Output the [X, Y] coordinate of the center of the cell containing the given text.  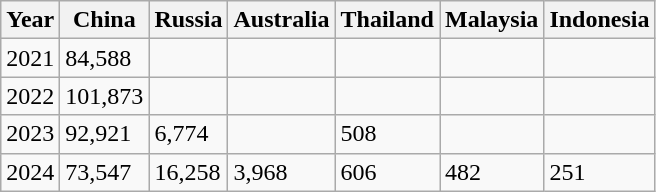
2021 [30, 58]
3,968 [282, 172]
Indonesia [600, 20]
606 [387, 172]
Year [30, 20]
2023 [30, 134]
482 [492, 172]
92,921 [104, 134]
2022 [30, 96]
73,547 [104, 172]
2024 [30, 172]
101,873 [104, 96]
Thailand [387, 20]
16,258 [188, 172]
84,588 [104, 58]
Australia [282, 20]
China [104, 20]
Malaysia [492, 20]
251 [600, 172]
Russia [188, 20]
508 [387, 134]
6,774 [188, 134]
